For the text-containing cell, return its midpoint in (x, y) coordinate format. 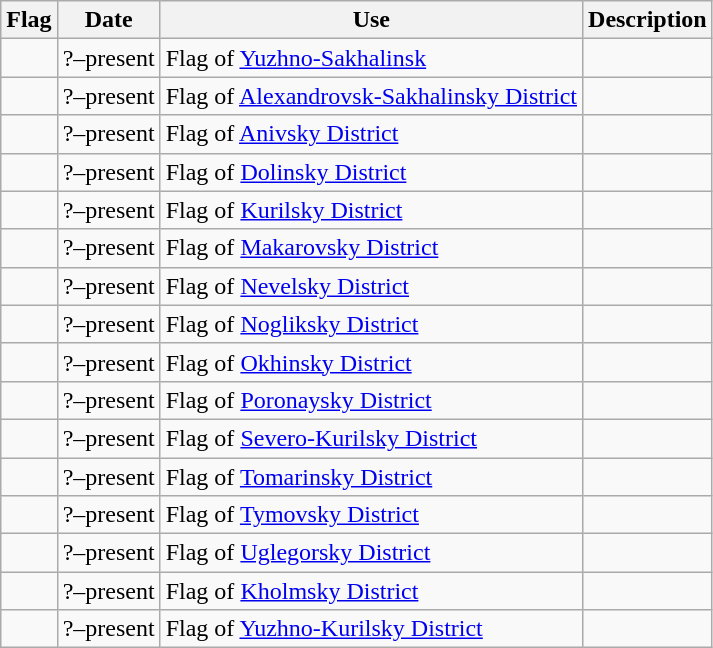
Flag of Nogliksky District (371, 324)
Flag of Okhinsky District (371, 362)
Flag of Yuzhno-Kurilsky District (371, 629)
Flag of Alexandrovsk-Sakhalinsky District (371, 96)
Flag of Dolinsky District (371, 172)
Flag of Tymovsky District (371, 515)
Flag (29, 20)
Flag of Nevelsky District (371, 286)
Flag of Yuzhno-Sakhalinsk (371, 58)
Flag of Tomarinsky District (371, 477)
Use (371, 20)
Flag of Makarovsky District (371, 248)
Flag of Kholmsky District (371, 591)
Flag of Anivsky District (371, 134)
Flag of Poronaysky District (371, 400)
Flag of Severo-Kurilsky District (371, 438)
Flag of Uglegorsky District (371, 553)
Description (648, 20)
Flag of Kurilsky District (371, 210)
Date (108, 20)
